Return [x, y] of the center of cell containing provided text 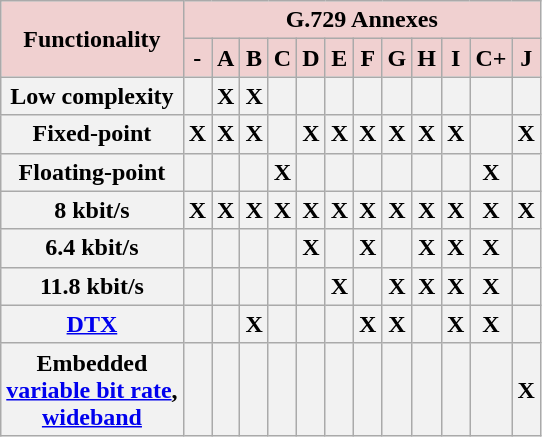
I [455, 58]
8 kbit/s [92, 210]
11.8 kbit/s [92, 286]
Functionality [92, 39]
- [197, 58]
DTX [92, 324]
6.4 kbit/s [92, 248]
Floating-point [92, 172]
H [427, 58]
F [368, 58]
B [254, 58]
G.729 Annexes [362, 20]
D [311, 58]
C [282, 58]
Embedded variable bit rate, wideband [92, 389]
G [397, 58]
E [339, 58]
A [226, 58]
J [526, 58]
Fixed-point [92, 134]
C+ [491, 58]
Low complexity [92, 96]
